Capture the cell that displays the provided text and extract its (x, y) central coordinate. 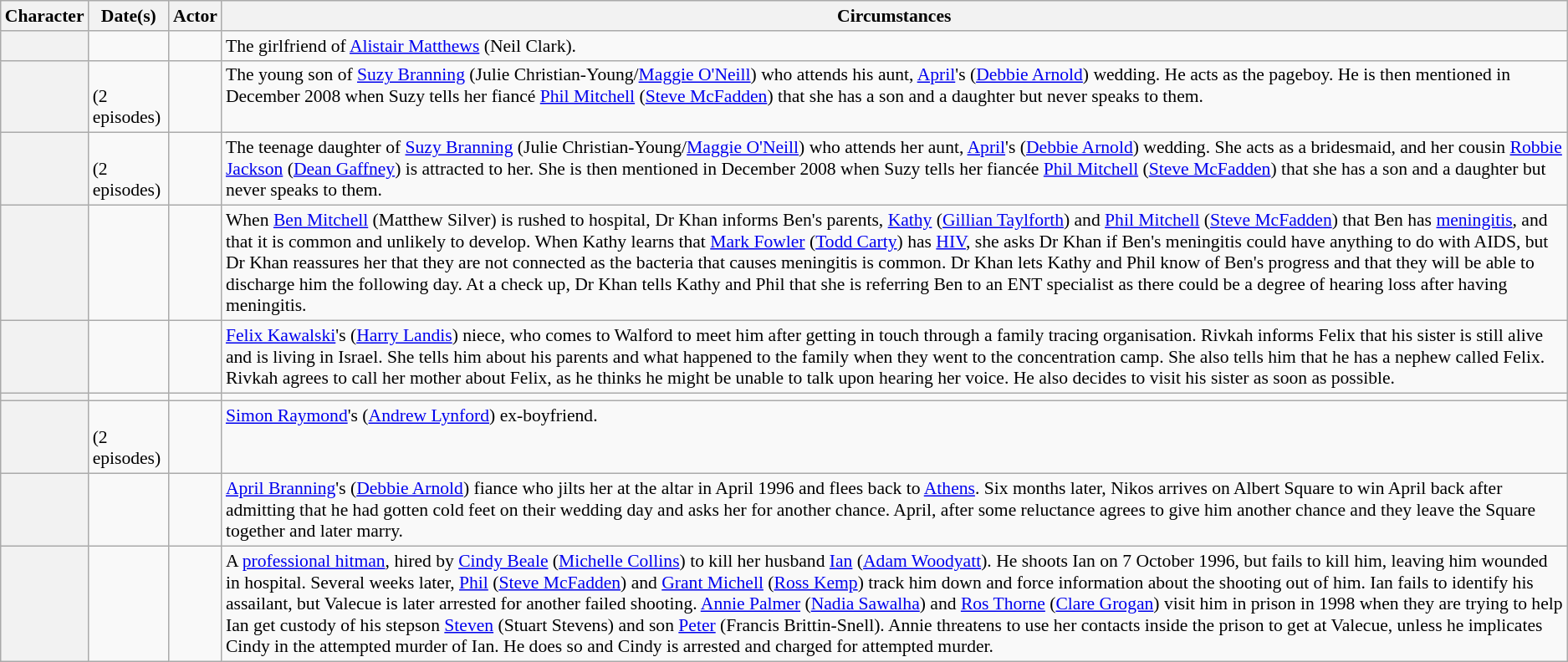
The girlfriend of Alistair Matthews (Neil Clark). (895, 46)
Actor (196, 16)
Simon Raymond's (Andrew Lynford) ex-boyfriend. (895, 438)
Circumstances (895, 16)
Date(s) (129, 16)
Character (45, 16)
